Output the [x, y] coordinate of the center of the cell containing the given text.  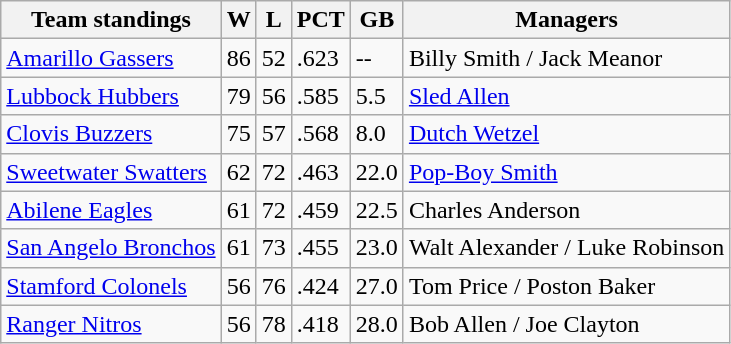
W [238, 20]
San Angelo Bronchos [111, 248]
28.0 [376, 324]
Pop-Boy Smith [566, 172]
78 [274, 324]
86 [238, 58]
62 [238, 172]
73 [274, 248]
8.0 [376, 134]
.568 [320, 134]
Lubbock Hubbers [111, 96]
75 [238, 134]
GB [376, 20]
57 [274, 134]
Tom Price / Poston Baker [566, 286]
Clovis Buzzers [111, 134]
.455 [320, 248]
Ranger Nitros [111, 324]
Sled Allen [566, 96]
Stamford Colonels [111, 286]
Team standings [111, 20]
Amarillo Gassers [111, 58]
L [274, 20]
Sweetwater Swatters [111, 172]
22.0 [376, 172]
Walt Alexander / Luke Robinson [566, 248]
.463 [320, 172]
76 [274, 286]
Billy Smith / Jack Meanor [566, 58]
PCT [320, 20]
79 [238, 96]
.424 [320, 286]
-- [376, 58]
23.0 [376, 248]
Charles Anderson [566, 210]
22.5 [376, 210]
Abilene Eagles [111, 210]
27.0 [376, 286]
.623 [320, 58]
Bob Allen / Joe Clayton [566, 324]
52 [274, 58]
Managers [566, 20]
.585 [320, 96]
.418 [320, 324]
Dutch Wetzel [566, 134]
5.5 [376, 96]
.459 [320, 210]
